Return the (X, Y) coordinate for the center point of the cell that contains the specified text.  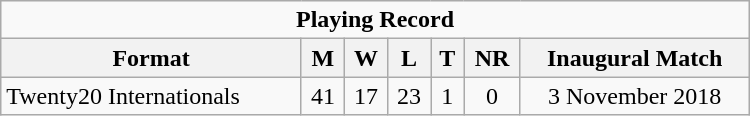
3 November 2018 (634, 96)
L (410, 58)
23 (410, 96)
Inaugural Match (634, 58)
Format (152, 58)
41 (322, 96)
W (366, 58)
M (322, 58)
1 (448, 96)
Playing Record (375, 20)
Twenty20 Internationals (152, 96)
17 (366, 96)
0 (492, 96)
T (448, 58)
NR (492, 58)
